Identify which cell holds the provided text, then report its (x, y) central coordinate. 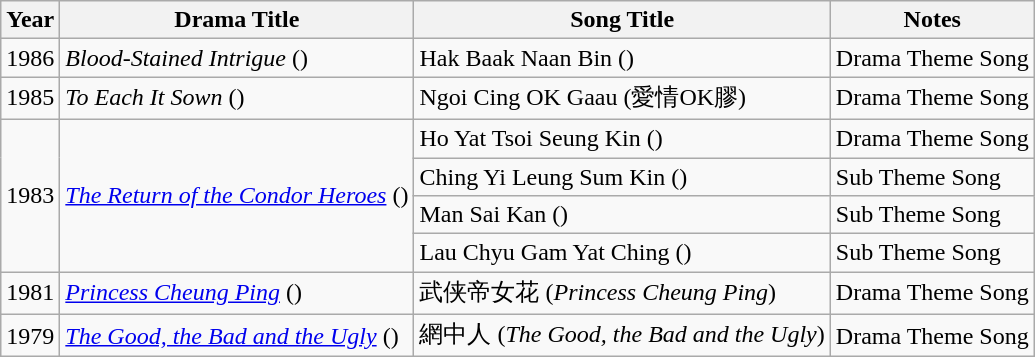
1983 (30, 195)
Notes (932, 20)
Song Title (622, 20)
Man Sai Kan () (622, 215)
Lau Chyu Gam Yat Ching () (622, 253)
1981 (30, 294)
Blood-Stained Intrigue () (237, 58)
Hak Baak Naan Bin () (622, 58)
1985 (30, 98)
Ho Yat Tsoi Seung Kin () (622, 138)
1986 (30, 58)
Princess Cheung Ping () (237, 294)
1979 (30, 336)
Ngoi Cing OK Gaau (愛情OK膠) (622, 98)
武侠帝女花 (Princess Cheung Ping) (622, 294)
Ching Yi Leung Sum Kin () (622, 177)
The Good, the Bad and the Ugly () (237, 336)
Year (30, 20)
網中人 (The Good, the Bad and the Ugly) (622, 336)
To Each It Sown () (237, 98)
The Return of the Condor Heroes () (237, 195)
Drama Title (237, 20)
